Identify which cell holds the provided text, then report its [x, y] central coordinate. 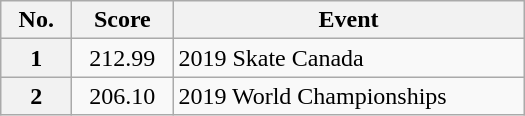
206.10 [122, 96]
1 [36, 58]
Score [122, 20]
2019 World Championships [348, 96]
2019 Skate Canada [348, 58]
No. [36, 20]
Event [348, 20]
212.99 [122, 58]
2 [36, 96]
